For the text-containing cell, return its midpoint in [x, y] coordinate format. 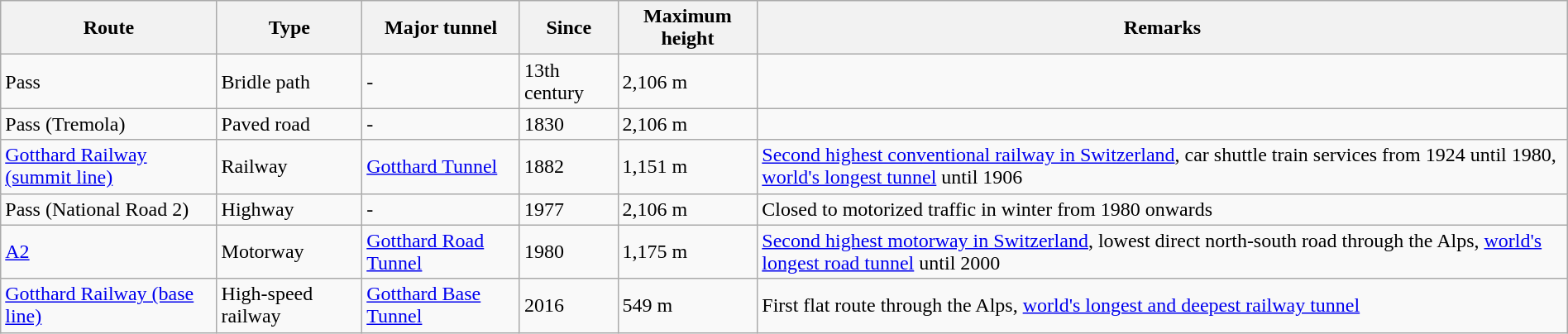
1977 [569, 209]
High-speed railway [289, 306]
Pass (National Road 2) [109, 209]
Since [569, 28]
1980 [569, 251]
Second highest conventional railway in Switzerland, car shuttle train services from 1924 until 1980, world's longest tunnel until 1906 [1163, 167]
Gotthard Base Tunnel [442, 306]
Pass (Tremola) [109, 124]
Paved road [289, 124]
1882 [569, 167]
Pass [109, 81]
549 m [688, 306]
1830 [569, 124]
13th century [569, 81]
Motorway [289, 251]
Maximum height [688, 28]
Highway [289, 209]
A2 [109, 251]
Gotthard Railway (base line) [109, 306]
First flat route through the Alps, world's longest and deepest railway tunnel [1163, 306]
1,175 m [688, 251]
Route [109, 28]
2016 [569, 306]
Gotthard Tunnel [442, 167]
1,151 m [688, 167]
Major tunnel [442, 28]
Closed to motorized traffic in winter from 1980 onwards [1163, 209]
Type [289, 28]
Gotthard Road Tunnel [442, 251]
Second highest motorway in Switzerland, lowest direct north-south road through the Alps, world's longest road tunnel until 2000 [1163, 251]
Gotthard Railway (summit line) [109, 167]
Bridle path [289, 81]
Railway [289, 167]
Remarks [1163, 28]
